Locate the cell with the specified text and output its (X, Y) center coordinate. 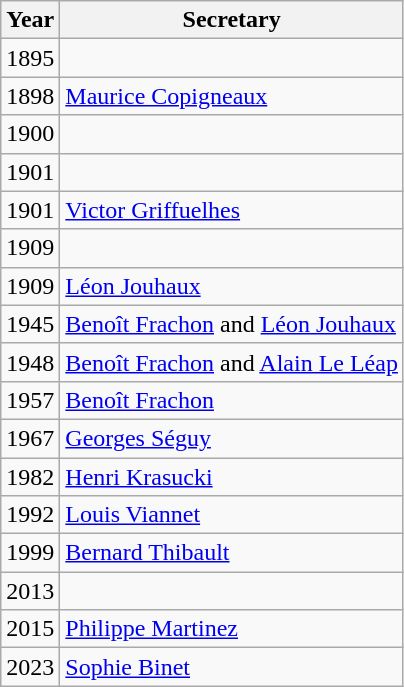
Louis Viannet (232, 515)
1999 (30, 553)
1895 (30, 58)
1948 (30, 362)
Secretary (232, 20)
1957 (30, 400)
Benoît Frachon and Léon Jouhaux (232, 324)
Sophie Binet (232, 667)
Bernard Thibault (232, 553)
Benoît Frachon (232, 400)
Victor Griffuelhes (232, 210)
Benoît Frachon and Alain Le Léap (232, 362)
1967 (30, 438)
Maurice Copigneaux (232, 96)
1945 (30, 324)
1982 (30, 477)
1992 (30, 515)
2023 (30, 667)
2013 (30, 591)
2015 (30, 629)
Georges Séguy (232, 438)
Philippe Martinez (232, 629)
Léon Jouhaux (232, 286)
1898 (30, 96)
1900 (30, 134)
Year (30, 20)
Henri Krasucki (232, 477)
